Provide the [x, y] coordinate of the cell's center where the given text is located.  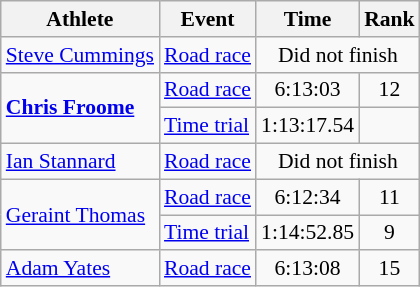
12 [390, 90]
Athlete [80, 19]
6:12:34 [308, 197]
Chris Froome [80, 108]
6:13:03 [308, 90]
15 [390, 269]
Rank [390, 19]
1:14:52.85 [308, 233]
Geraint Thomas [80, 214]
1:13:17.54 [308, 126]
Time [308, 19]
6:13:08 [308, 269]
Event [208, 19]
Adam Yates [80, 269]
9 [390, 233]
11 [390, 197]
Steve Cummings [80, 55]
Ian Stannard [80, 162]
